Output the [X, Y] coordinate of the center of the cell containing the given text.  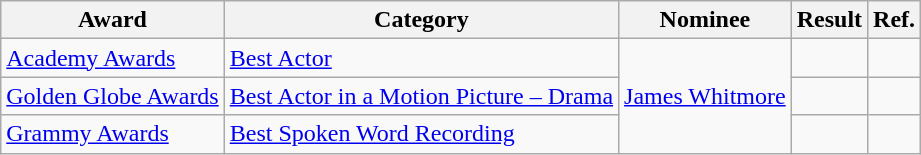
Best Actor [421, 58]
Award [113, 20]
Best Actor in a Motion Picture – Drama [421, 96]
Ref. [894, 20]
Nominee [706, 20]
Category [421, 20]
Grammy Awards [113, 134]
Academy Awards [113, 58]
Result [829, 20]
Best Spoken Word Recording [421, 134]
Golden Globe Awards [113, 96]
James Whitmore [706, 96]
